Detect which cell encompasses the target text, then output its [x, y] center coordinate. 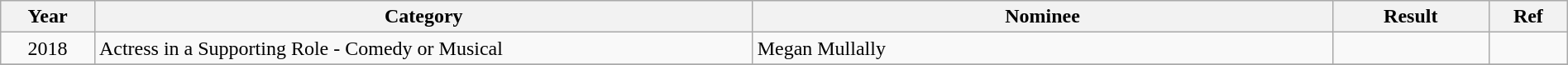
Actress in a Supporting Role - Comedy or Musical [423, 48]
Category [423, 17]
Result [1411, 17]
Year [48, 17]
Nominee [1042, 17]
2018 [48, 48]
Megan Mullally [1042, 48]
Ref [1528, 17]
